Detect which cell encompasses the target text, then output its (X, Y) center coordinate. 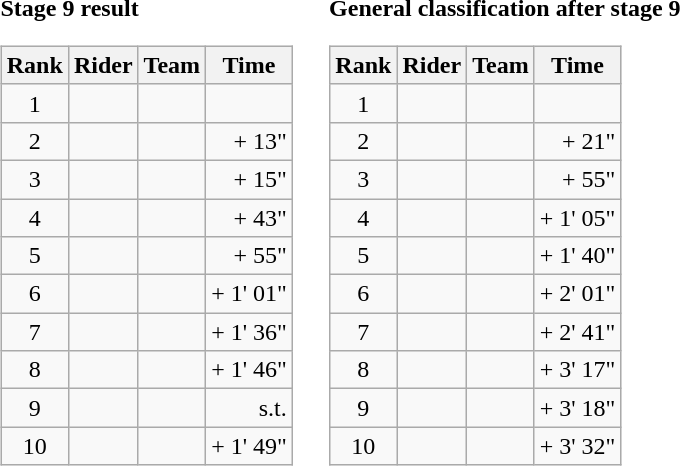
+ 1' 05" (578, 217)
+ 43" (250, 217)
+ 15" (250, 179)
+ 13" (250, 141)
+ 21" (578, 141)
+ 1' 36" (250, 332)
+ 1' 01" (250, 294)
+ 2' 41" (578, 332)
s.t. (250, 408)
+ 1' 40" (578, 256)
+ 3' 17" (578, 370)
+ 2' 01" (578, 294)
+ 3' 18" (578, 408)
+ 1' 49" (250, 446)
+ 1' 46" (250, 370)
+ 3' 32" (578, 446)
